Return [x, y] of the center of cell containing provided text 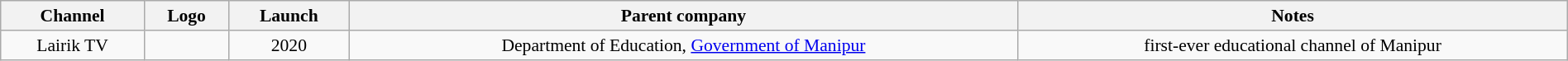
Channel [73, 16]
Logo [186, 16]
Lairik TV [73, 45]
Launch [289, 16]
2020 [289, 45]
Notes [1293, 16]
Parent company [683, 16]
first-ever educational channel of Manipur [1293, 45]
Department of Education, Government of Manipur [683, 45]
